Pinpoint the cell where the given text exists, returning its [X, Y] midpoint coordinate. 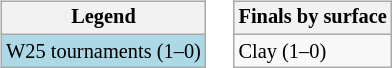
W25 tournaments (1–0) [103, 51]
Clay (1–0) [313, 51]
Finals by surface [313, 18]
Legend [103, 18]
